Determine the (X, Y) coordinate at the center of the cell enclosing the given text.  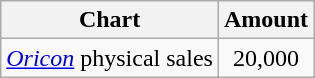
20,000 (266, 58)
Oricon physical sales (110, 58)
Chart (110, 20)
Amount (266, 20)
